Identify which cell holds the provided text, then report its [x, y] central coordinate. 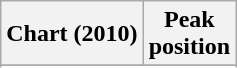
Peakposition [189, 34]
Chart (2010) [72, 34]
